Identify which cell holds the provided text, then report its [X, Y] central coordinate. 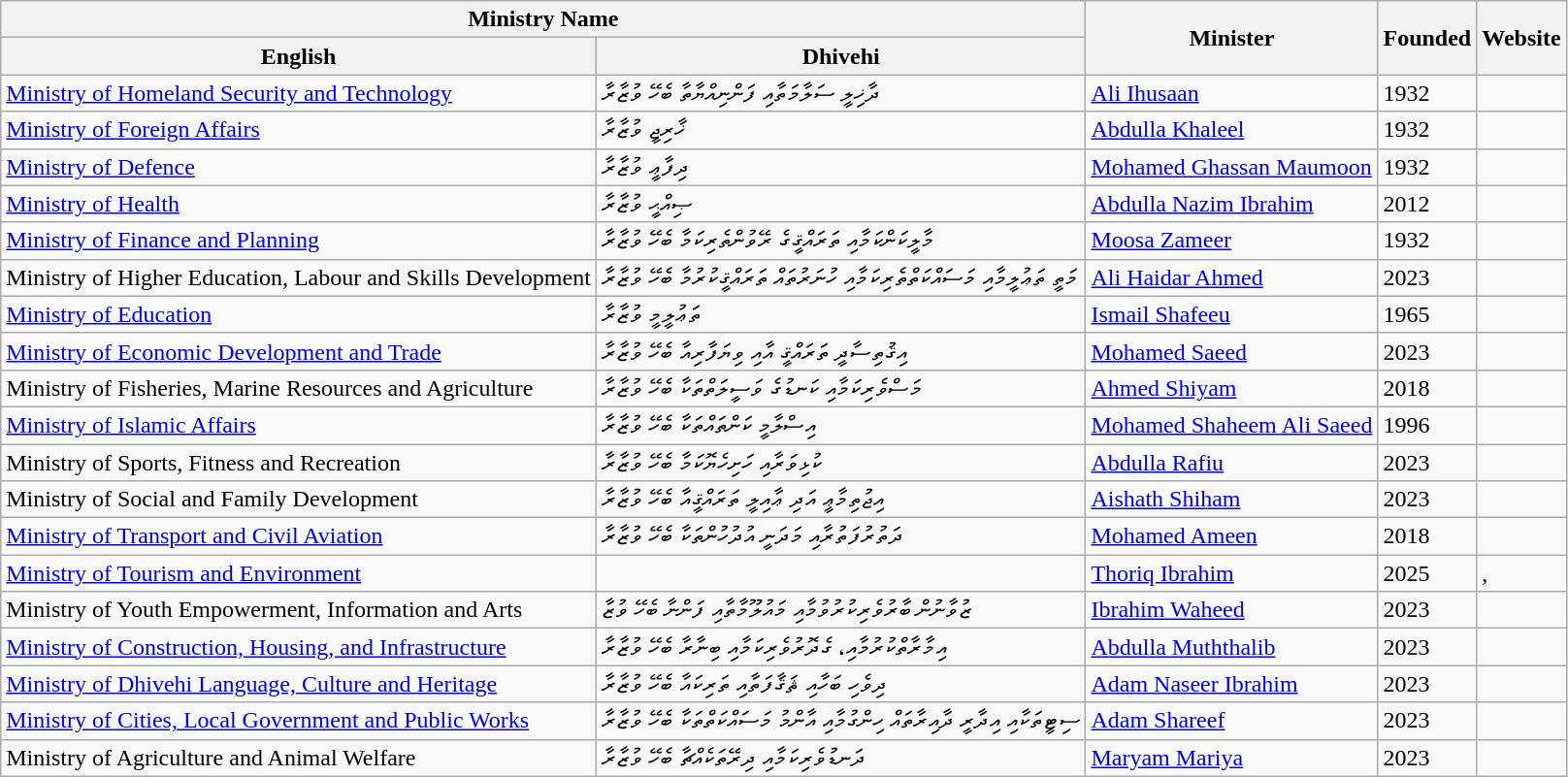
Ministry of Foreign Affairs [299, 130]
Thoriq Ibrahim [1232, 573]
އިޖުތިމާޢީ އަދި ޢާއިލީ ތަރައްޤީއާ ބެހޭ ވުޒާރާ [840, 500]
Ministry of Fisheries, Marine Resources and Agriculture [299, 388]
Ministry of Defence [299, 167]
Abdulla Muththalib [1232, 647]
Adam Shareef [1232, 721]
Ministry of Agriculture and Animal Welfare [299, 758]
Mohamed Ghassan Maumoon [1232, 167]
Ministry of Construction, Housing, and Infrastructure [299, 647]
Mohamed Shaheem Ali Saeed [1232, 425]
Ministry of Homeland Security and Technology [299, 93]
Ministry of Health [299, 204]
Ali Haidar Ahmed [1232, 277]
Abdulla Rafiu [1232, 463]
Ministry of Sports, Fitness and Recreation [299, 463]
Dhivehi [840, 56]
Ministry of Dhivehi Language, Culture and Heritage [299, 684]
ސިޓީތަކާއި އިދާރީ ދާއިރާތައް ހިންގުމާއި އާންމު މަސައްކަތްތަކާ ބެހޭ ވުޒާރާ [840, 721]
Adam Naseer Ibrahim [1232, 684]
މަސްވެރިކަމާއި ކަނޑުގެ ވަސީލަތްތަކާ ބެހޭ ވުޒާރާ [840, 388]
, [1521, 573]
Ministry Name [543, 19]
ދިވެހި ބަހާއި ޘަޤާފަތާއި ތަރިކައާ ބެހޭ ވުޒާރާ [840, 684]
އިސްލާމީ ކަންތައްތަކާ ބެހޭ ވުޒާރާ [840, 425]
Founded [1427, 38]
ޞިއްޙީ ވުޒާރާ [840, 204]
Moosa Zameer [1232, 241]
Ministry of Islamic Affairs [299, 425]
ތަޢުލީމީ ވުޒާރާ [840, 314]
1996 [1427, 425]
ޒުވާނުން ބާރުވެރިކުރުވުމާއި މައުލޫމާތާއި ފަންނާ ބެހޭ ވުޒާ [840, 610]
Ali Ihusaan [1232, 93]
Ministry of Finance and Planning [299, 241]
Ministry of Youth Empowerment, Information and Arts [299, 610]
އިޤުތިސާދީ ތަރައްޤީ އާއި ވިޔަފާރިއާ ބެހޭ ވުޒާރާ [840, 351]
Ministry of Cities, Local Government and Public Works [299, 721]
Ahmed Shiyam [1232, 388]
Abdulla Nazim Ibrahim [1232, 204]
ދާޚިލީ ސަލާމަތާއި ފަންނިއްޔާތާ ބެހޭ ވުޒާރާ [840, 93]
Website [1521, 38]
މަތީ ތަޢުލީމާއި މަސައްކަތްތެރިކަމާއި ހުނަރުތައް ތަރައްޤީކުރުމާ ބެހޭ ވުޒާރާ [840, 277]
2025 [1427, 573]
Mohamed Ameen [1232, 536]
ދަތުރުފަތުރާއި މަދަނީ އުދުހުންތަކާ ބެހޭ ވުޒާރާ [840, 536]
ދިފާޢީ ވުޒާރާ [840, 167]
Ministry of Higher Education, Labour and Skills Development [299, 277]
1965 [1427, 314]
ކުޅިވަރާއި ހަށިހެޔޮކަމާ ބެހޭ ވުޒާރާ [840, 463]
ޚާރިޖީ ވުޒާރާ [840, 130]
Ministry of Tourism and Environment [299, 573]
އިމާރާތްކުރުމާއި، ގެދޮރުވެރިކަމާއި ބިނާރާ ބެހޭ ވުޒާރާ [840, 647]
Minister [1232, 38]
Abdulla Khaleel [1232, 130]
Ministry of Education [299, 314]
Aishath Shiham [1232, 500]
Mohamed Saeed [1232, 351]
Ismail Shafeeu [1232, 314]
މާލީކަންކަމާއި ތަރައްޤީގެ ރޭވުންތެރިކަމާ ބެހޭ ވުޒާރާ [840, 241]
Ministry of Transport and Civil Aviation [299, 536]
2012 [1427, 204]
Ibrahim Waheed [1232, 610]
ދަނޑުވެރިކަމާއި ދިރޭތަކެއްޗާ ބެހޭ ވުޒާރާ [840, 758]
English [299, 56]
Ministry of Social and Family Development [299, 500]
Ministry of Economic Development and Trade [299, 351]
Maryam Mariya [1232, 758]
